Search for the cell housing the specified text and yield its [x, y] center coordinate. 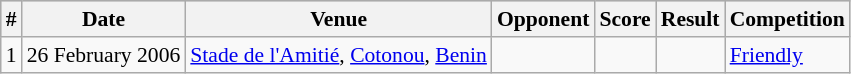
Date [104, 19]
Stade de l'Amitié, Cotonou, Benin [338, 55]
Result [690, 19]
26 February 2006 [104, 55]
Score [624, 19]
Opponent [544, 19]
1 [12, 55]
Friendly [788, 55]
Venue [338, 19]
# [12, 19]
Competition [788, 19]
